Identify which cell holds the provided text, then report its [x, y] central coordinate. 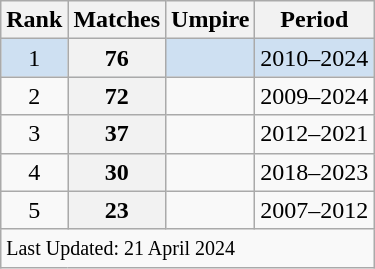
Rank [34, 20]
72 [117, 96]
23 [117, 210]
Period [314, 20]
Matches [117, 20]
5 [34, 210]
76 [117, 58]
2012–2021 [314, 134]
1 [34, 58]
Last Updated: 21 April 2024 [188, 248]
2009–2024 [314, 96]
2007–2012 [314, 210]
4 [34, 172]
30 [117, 172]
Umpire [210, 20]
2018–2023 [314, 172]
37 [117, 134]
2 [34, 96]
2010–2024 [314, 58]
3 [34, 134]
